Capture the cell that displays the provided text and extract its (x, y) central coordinate. 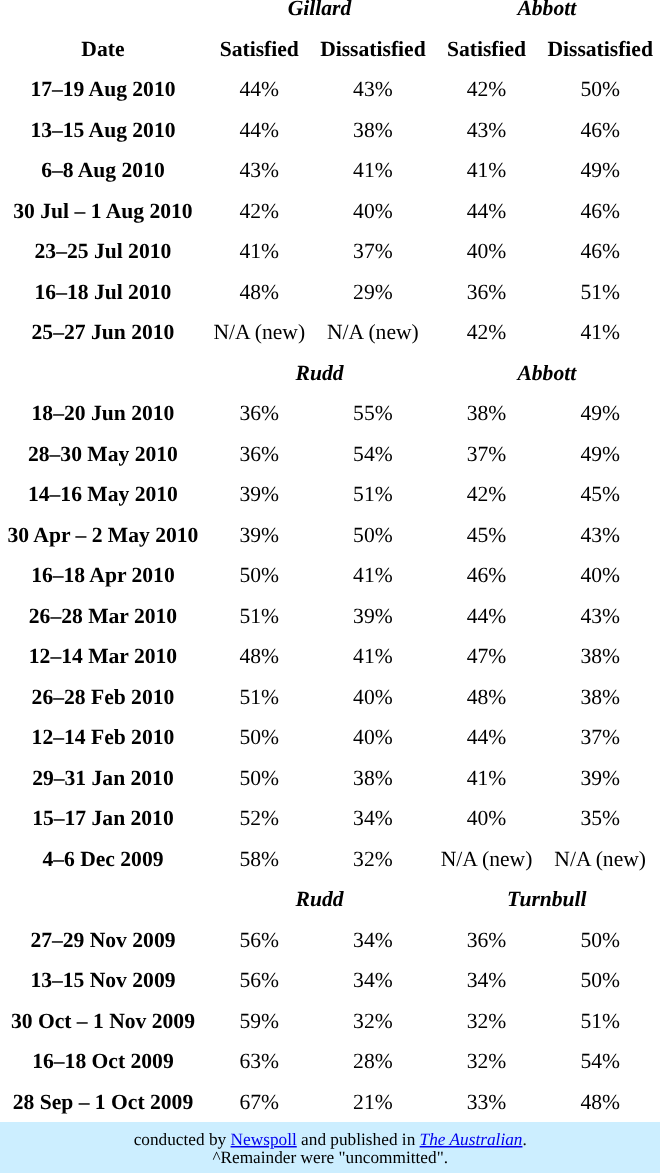
45% (486, 534)
12–14 Mar 2010 (103, 656)
26–28 Feb 2010 (103, 696)
14–16 May 2010 (103, 494)
63% (260, 1061)
16–18 Oct 2009 (103, 1061)
30 Jul – 1 Aug 2010 (103, 210)
28 Sep – 1 Oct 2009 (103, 1101)
67% (260, 1101)
58% (260, 858)
13–15 Aug 2010 (103, 129)
Dissatisfied (374, 48)
21% (374, 1101)
29–31 Jan 2010 (103, 777)
Abbott (546, 372)
18–20 Jun 2010 (103, 413)
26–28 Mar 2010 (103, 615)
30 Apr – 2 May 2010 (103, 534)
4–6 Dec 2009 (103, 858)
17–19 Aug 2010 (103, 89)
59% (260, 1020)
55% (374, 413)
25–27 Jun 2010 (103, 332)
54% (374, 453)
16–18 Jul 2010 (103, 291)
30 Oct – 1 Nov 2009 (103, 1020)
27–29 Nov 2009 (103, 939)
conducted by Newspoll and published in The Australian.^Remainder were "uncommitted". (330, 1148)
12–14 Feb 2010 (103, 737)
Turnbull (546, 899)
46% (486, 575)
6–8 Aug 2010 (103, 170)
28–30 May 2010 (103, 453)
Date (103, 48)
29% (374, 291)
13–15 Nov 2009 (103, 980)
15–17 Jan 2010 (103, 818)
28% (374, 1061)
52% (260, 818)
23–25 Jul 2010 (103, 251)
16–18 Apr 2010 (103, 575)
33% (486, 1101)
47% (486, 656)
